Detect which cell encompasses the target text, then output its (X, Y) center coordinate. 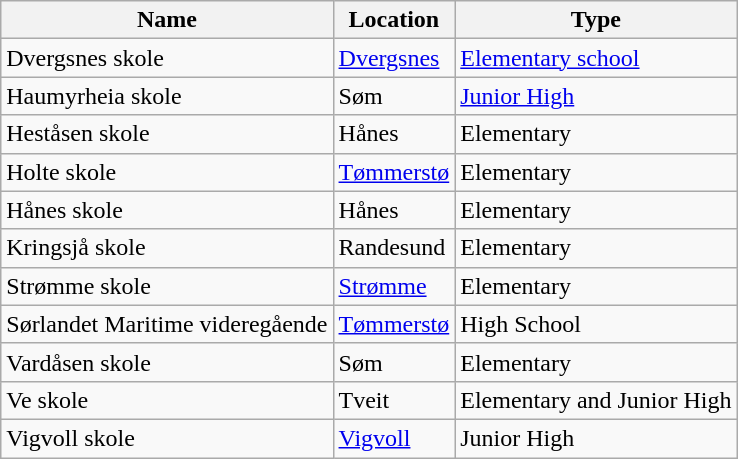
Haumyrheia skole (167, 96)
Tveit (394, 400)
Dvergsnes skole (167, 58)
Sørlandet Maritime videregående (167, 324)
Vardåsen skole (167, 362)
Vigvoll skole (167, 438)
Elementary and Junior High (596, 400)
High School (596, 324)
Dvergsnes (394, 58)
Location (394, 20)
Strømme skole (167, 286)
Hånes skole (167, 210)
Kringsjå skole (167, 248)
Name (167, 20)
Strømme (394, 286)
Type (596, 20)
Randesund (394, 248)
Heståsen skole (167, 134)
Elementary school (596, 58)
Ve skole (167, 400)
Vigvoll (394, 438)
Holte skole (167, 172)
